Return (X, Y) of the center of cell containing provided text 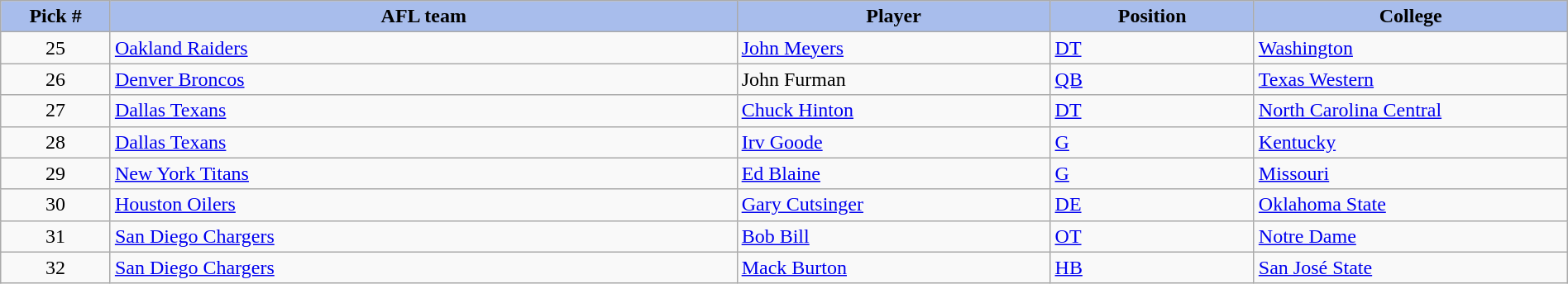
Chuck Hinton (893, 111)
Houston Oilers (423, 205)
Notre Dame (1411, 236)
College (1411, 17)
Kentucky (1411, 142)
Bob Bill (893, 236)
Pick # (56, 17)
OT (1152, 236)
30 (56, 205)
Ed Blaine (893, 173)
Oakland Raiders (423, 48)
Washington (1411, 48)
DE (1152, 205)
Position (1152, 17)
Denver Broncos (423, 79)
25 (56, 48)
John Furman (893, 79)
North Carolina Central (1411, 111)
New York Titans (423, 173)
32 (56, 267)
27 (56, 111)
31 (56, 236)
AFL team (423, 17)
28 (56, 142)
QB (1152, 79)
Irv Goode (893, 142)
29 (56, 173)
Oklahoma State (1411, 205)
Missouri (1411, 173)
Player (893, 17)
26 (56, 79)
San José State (1411, 267)
John Meyers (893, 48)
Gary Cutsinger (893, 205)
Mack Burton (893, 267)
HB (1152, 267)
Texas Western (1411, 79)
